Scan for the cell matching the given text and deliver its (x, y) coordinate at center. 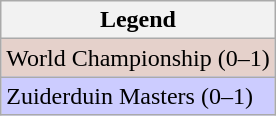
Zuiderduin Masters (0–1) (138, 96)
Legend (138, 20)
World Championship (0–1) (138, 58)
